Output the (x, y) coordinate of the center of the cell containing the given text.  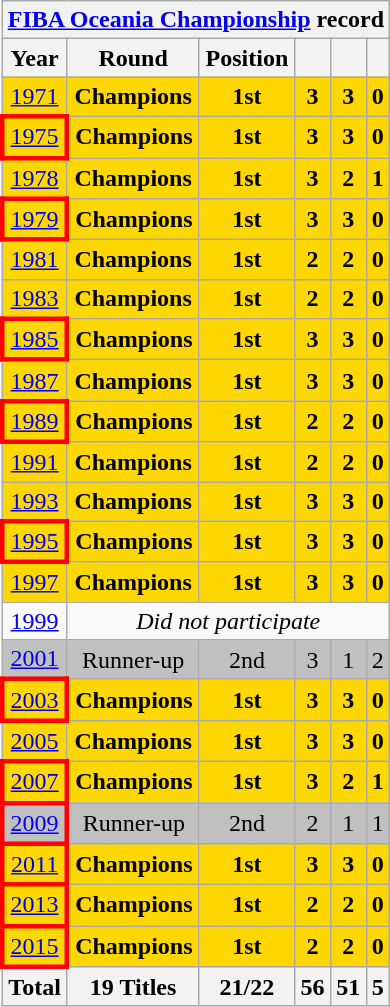
1997 (34, 582)
5 (378, 987)
2007 (34, 782)
FIBA Oceania Championship record (196, 20)
1985 (34, 340)
1989 (34, 422)
56 (313, 987)
1993 (34, 502)
1971 (34, 97)
21/22 (246, 987)
51 (348, 987)
1987 (34, 380)
Total (34, 987)
1991 (34, 462)
1995 (34, 542)
1975 (34, 136)
Round (133, 58)
2009 (34, 822)
2011 (34, 864)
1978 (34, 178)
2003 (34, 700)
1981 (34, 260)
Did not participate (228, 621)
2005 (34, 740)
2015 (34, 946)
1999 (34, 621)
Position (246, 58)
19 Titles (133, 987)
2013 (34, 906)
1983 (34, 299)
2001 (34, 660)
1979 (34, 220)
Year (34, 58)
